Determine the (X, Y) coordinate at the center of the cell enclosing the given text.  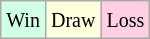
Draw (72, 20)
Win (24, 20)
Loss (126, 20)
